Extract the (X, Y) coordinate from the center of the cell holding the provided text.  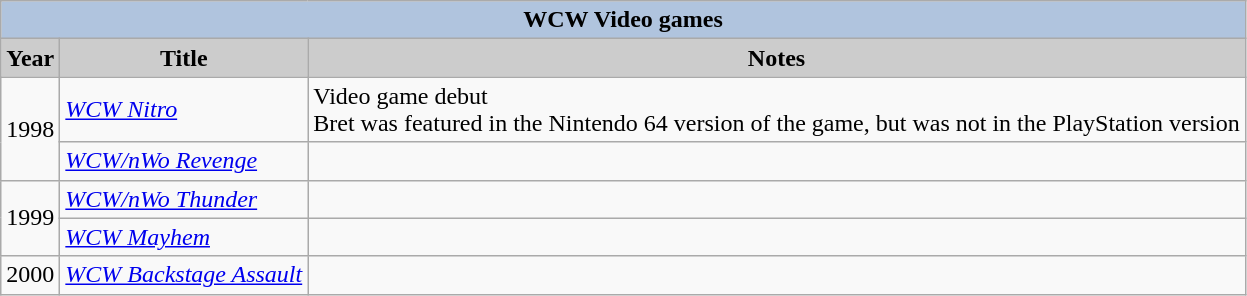
1998 (30, 128)
Video game debut Bret was featured in the Nintendo 64 version of the game, but was not in the PlayStation version (777, 110)
Title (184, 58)
Notes (777, 58)
WCW Nitro (184, 110)
1999 (30, 218)
WCW Video games (624, 20)
WCW Mayhem (184, 237)
2000 (30, 275)
WCW/nWo Thunder (184, 199)
WCW/nWo Revenge (184, 161)
Year (30, 58)
WCW Backstage Assault (184, 275)
